Return [X, Y] of the center of cell containing provided text 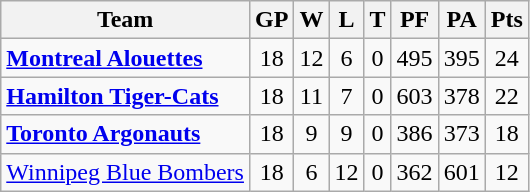
22 [506, 96]
Toronto Argonauts [126, 134]
W [312, 20]
PF [414, 20]
GP [271, 20]
378 [462, 96]
7 [346, 96]
495 [414, 58]
601 [462, 172]
11 [312, 96]
386 [414, 134]
L [346, 20]
Pts [506, 20]
Team [126, 20]
603 [414, 96]
373 [462, 134]
Montreal Alouettes [126, 58]
362 [414, 172]
Winnipeg Blue Bombers [126, 172]
24 [506, 58]
Hamilton Tiger-Cats [126, 96]
PA [462, 20]
395 [462, 58]
T [378, 20]
